From the cell containing the given text, extract its center point as [x, y] coordinate. 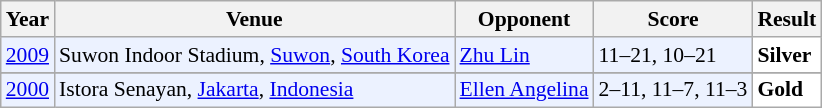
Opponent [524, 19]
Result [786, 19]
Ellen Angelina [524, 90]
Venue [254, 19]
Zhu Lin [524, 55]
Score [674, 19]
Gold [786, 90]
11–21, 10–21 [674, 55]
2–11, 11–7, 11–3 [674, 90]
Year [28, 19]
2000 [28, 90]
2009 [28, 55]
Istora Senayan, Jakarta, Indonesia [254, 90]
Silver [786, 55]
Suwon Indoor Stadium, Suwon, South Korea [254, 55]
